Provide the [X, Y] coordinate of the cell's center where the given text is located.  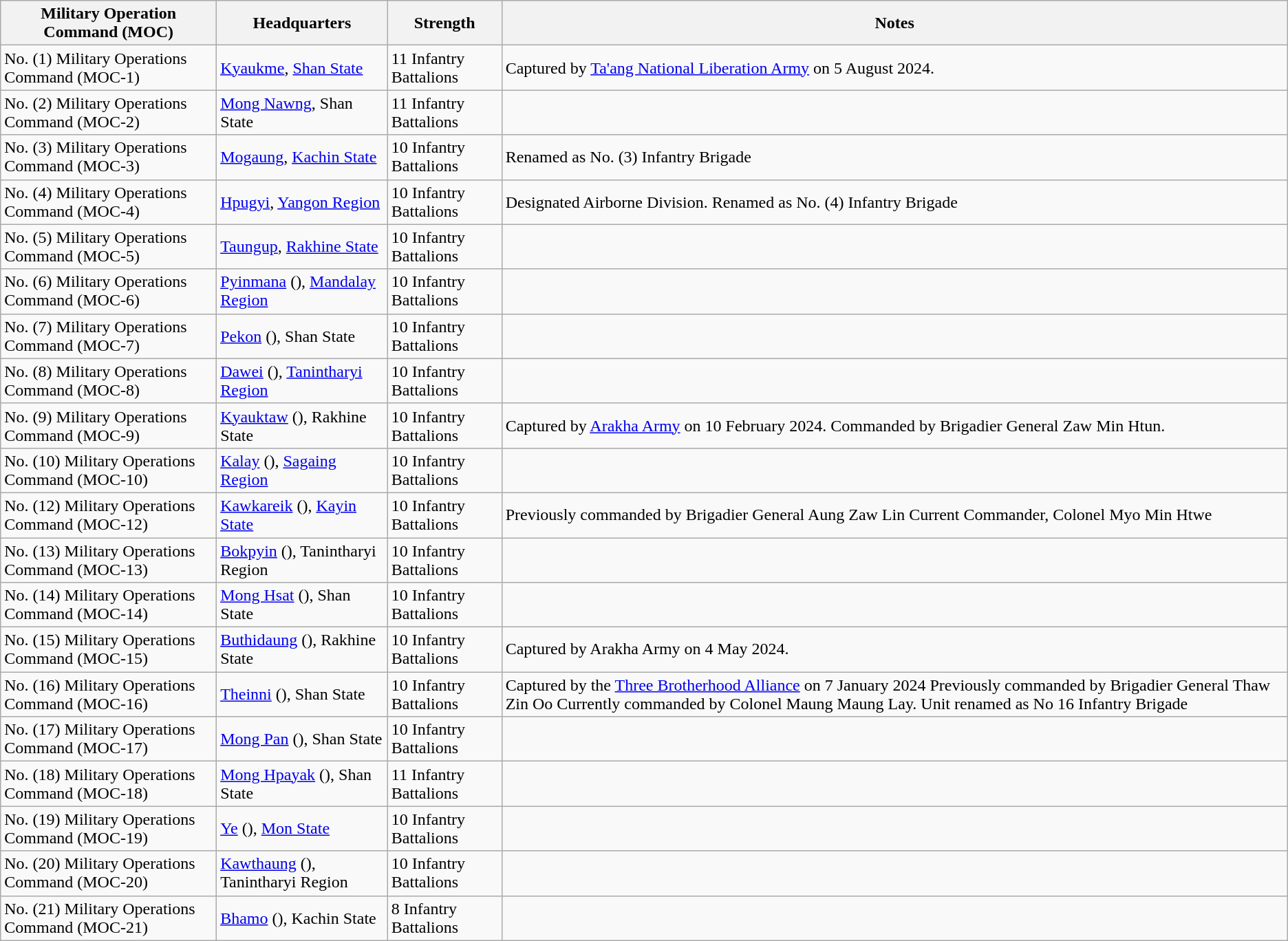
Pyinmana (), Mandalay Region [303, 292]
Captured by Arakha Army on 10 February 2024. Commanded by Brigadier General Zaw Min Htun. [894, 425]
8 Infantry Battalions [444, 918]
Captured by Ta'ang National Liberation Army on 5 August 2024. [894, 67]
Kalay (), Sagaing Region [303, 470]
Bhamo (), Kachin State [303, 918]
Mong Pan (), Shan State [303, 739]
No. (15) Military Operations Command (MOC-15) [109, 649]
Renamed as No. (3) Infantry Brigade [894, 157]
No. (20) Military Operations Command (MOC-20) [109, 874]
Strength [444, 23]
No. (3) Military Operations Command (MOC-3) [109, 157]
Bokpyin (), Tanintharyi Region [303, 560]
No. (6) Military Operations Command (MOC-6) [109, 292]
Headquarters [303, 23]
Kyaukme, Shan State [303, 67]
No. (17) Military Operations Command (MOC-17) [109, 739]
No. (19) Military Operations Command (MOC-19) [109, 828]
Mong Nawng, Shan State [303, 113]
No. (2) Military Operations Command (MOC-2) [109, 113]
Dawei (), Tanintharyi Region [303, 381]
No. (5) Military Operations Command (MOC-5) [109, 246]
No. (4) Military Operations Command (MOC-4) [109, 202]
Ye (), Mon State [303, 828]
Kyauktaw (), Rakhine State [303, 425]
No. (10) Military Operations Command (MOC-10) [109, 470]
Mong Hpayak (), Shan State [303, 784]
No. (16) Military Operations Command (MOC-16) [109, 695]
No. (9) Military Operations Command (MOC-9) [109, 425]
Taungup, Rakhine State [303, 246]
No. (7) Military Operations Command (MOC-7) [109, 336]
No. (14) Military Operations Command (MOC-14) [109, 605]
Military Operation Command (MOC) [109, 23]
No. (13) Military Operations Command (MOC-13) [109, 560]
Buthidaung (), Rakhine State [303, 649]
Kawkareik (), Kayin State [303, 515]
No. (12) Military Operations Command (MOC-12) [109, 515]
Kawthaung (), Tanintharyi Region [303, 874]
Designated Airborne Division. Renamed as No. (4) Infantry Brigade [894, 202]
No. (18) Military Operations Command (MOC-18) [109, 784]
No. (21) Military Operations Command (MOC-21) [109, 918]
No. (8) Military Operations Command (MOC-8) [109, 381]
Mong Hsat (), Shan State [303, 605]
Notes [894, 23]
Captured by Arakha Army on 4 May 2024. [894, 649]
No. (1) Military Operations Command (MOC-1) [109, 67]
Mogaung, Kachin State [303, 157]
Hpugyi, Yangon Region [303, 202]
Pekon (), Shan State [303, 336]
Theinni (), Shan State [303, 695]
Previously commanded by Brigadier General Aung Zaw Lin Current Commander, Colonel Myo Min Htwe [894, 515]
